Locate the cell with the specified text and output its [x, y] center coordinate. 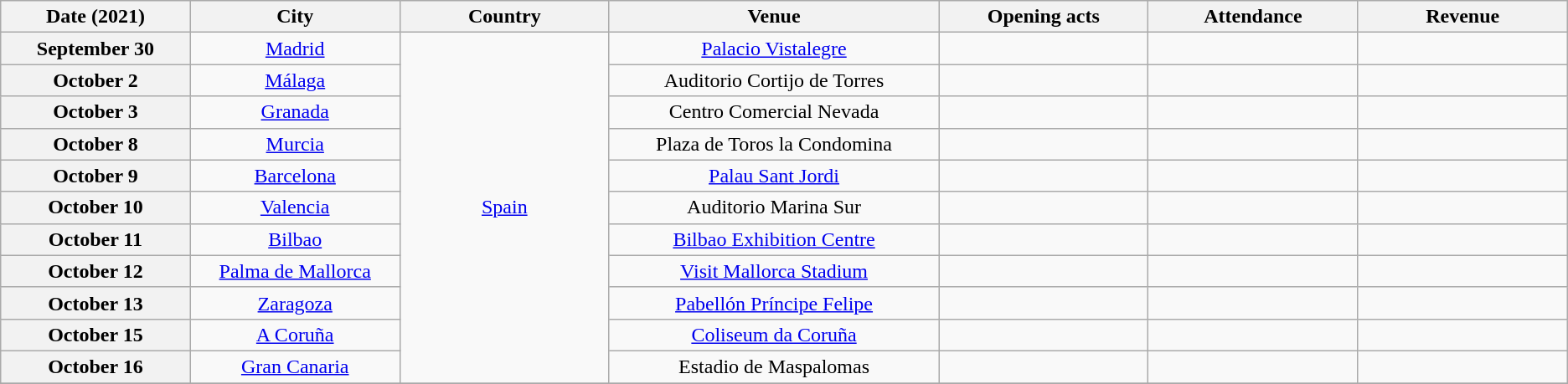
Pabellón Príncipe Felipe [774, 303]
Centro Comercial Nevada [774, 112]
Murcia [295, 144]
Date (2021) [95, 17]
October 8 [95, 144]
Visit Mallorca Stadium [774, 271]
October 9 [95, 176]
Coliseum da Coruña [774, 335]
Valencia [295, 207]
October 16 [95, 366]
Gran Canaria [295, 366]
October 3 [95, 112]
Revenue [1462, 17]
Zaragoza [295, 303]
Bilbao [295, 239]
October 15 [95, 335]
Palma de Mallorca [295, 271]
Palau Sant Jordi [774, 176]
Auditorio Marina Sur [774, 207]
Opening acts [1044, 17]
A Coruña [295, 335]
October 2 [95, 80]
Palacio Vistalegre [774, 49]
Country [504, 17]
October 12 [95, 271]
Attendance [1253, 17]
Venue [774, 17]
Madrid [295, 49]
Estadio de Maspalomas [774, 366]
Granada [295, 112]
Málaga [295, 80]
October 13 [95, 303]
October 10 [95, 207]
City [295, 17]
Barcelona [295, 176]
Spain [504, 207]
Auditorio Cortijo de Torres [774, 80]
Bilbao Exhibition Centre [774, 239]
October 11 [95, 239]
September 30 [95, 49]
Plaza de Toros la Condomina [774, 144]
